Provide the (X, Y) coordinate of the cell's center where the given text is located.  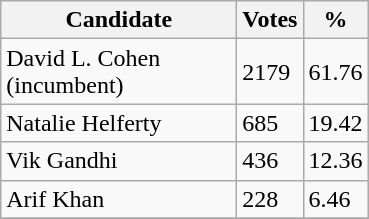
Arif Khan (119, 199)
19.42 (336, 123)
Candidate (119, 20)
12.36 (336, 161)
61.76 (336, 72)
228 (270, 199)
6.46 (336, 199)
David L. Cohen (incumbent) (119, 72)
Votes (270, 20)
% (336, 20)
2179 (270, 72)
436 (270, 161)
Vik Gandhi (119, 161)
685 (270, 123)
Natalie Helferty (119, 123)
